Locate the cell with the specified text and output its (X, Y) center coordinate. 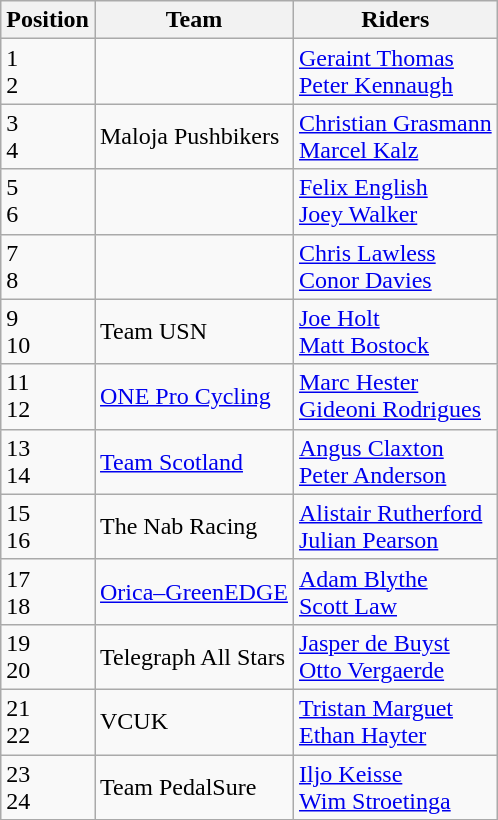
1112 (48, 396)
1920 (48, 656)
Marc Hester Gideoni Rodrigues (395, 396)
Team (194, 20)
Joe Holt Matt Bostock (395, 332)
Team Scotland (194, 462)
1718 (48, 592)
Orica–GreenEDGE (194, 592)
Iljo Keisse Wim Stroetinga (395, 786)
Team PedalSure (194, 786)
The Nab Racing (194, 526)
34 (48, 136)
910 (48, 332)
Position (48, 20)
Maloja Pushbikers (194, 136)
Christian Grasmann Marcel Kalz (395, 136)
56 (48, 202)
ONE Pro Cycling (194, 396)
12 (48, 72)
Geraint Thomas Peter Kennaugh (395, 72)
Tristan Marguet Ethan Hayter (395, 722)
Jasper de Buyst Otto Vergaerde (395, 656)
Riders (395, 20)
1516 (48, 526)
Telegraph All Stars (194, 656)
78 (48, 266)
Chris Lawless Conor Davies (395, 266)
Angus Claxton Peter Anderson (395, 462)
2324 (48, 786)
Adam Blythe Scott Law (395, 592)
2122 (48, 722)
VCUK (194, 722)
1314 (48, 462)
Team USN (194, 332)
Felix English Joey Walker (395, 202)
Alistair Rutherford Julian Pearson (395, 526)
